For the text-containing cell, return its midpoint in [x, y] coordinate format. 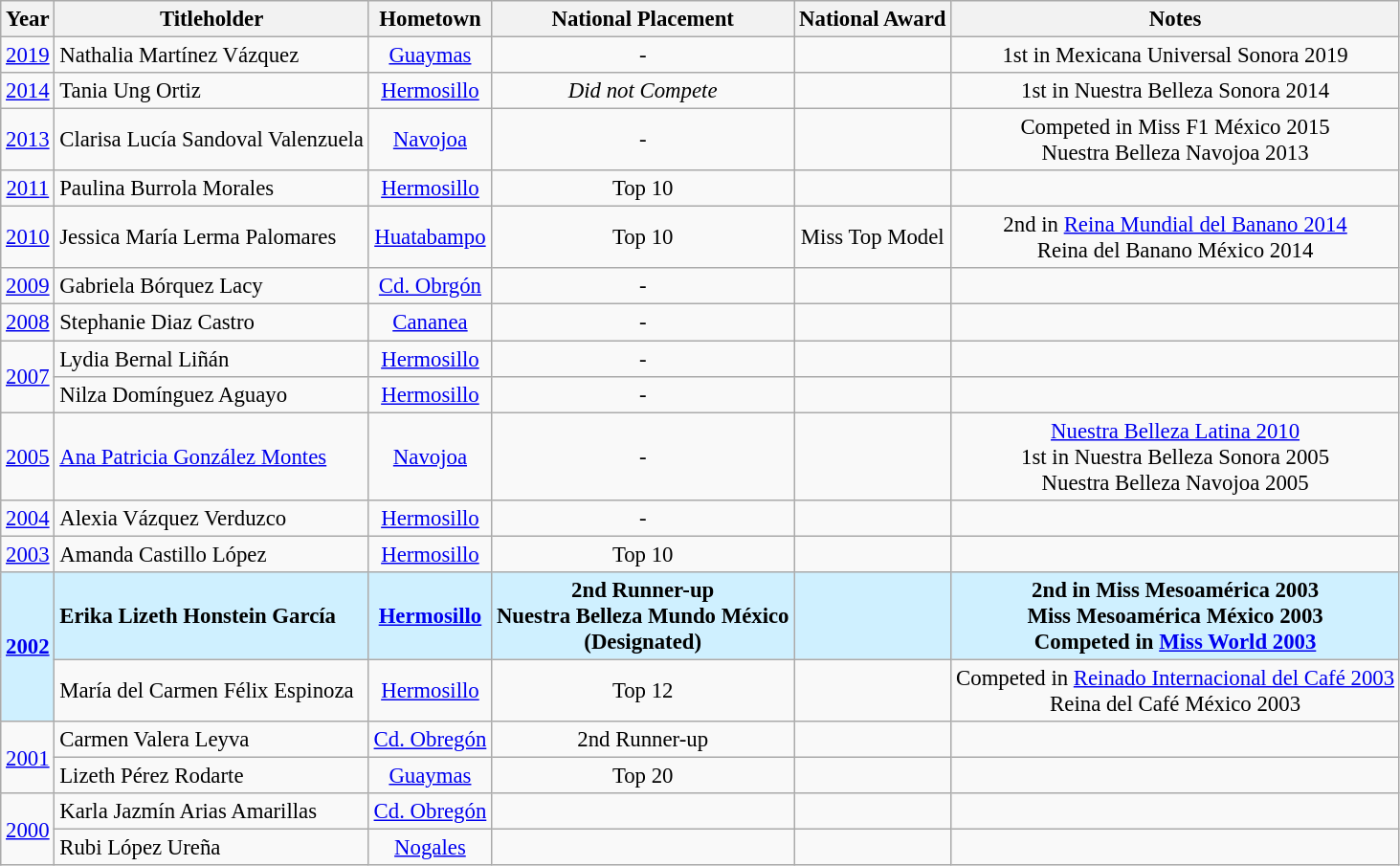
2007 [28, 377]
2002 [28, 647]
Hometown [430, 19]
Competed in Miss F1 México 2015Nuestra Belleza Navojoa 2013 [1175, 140]
Nathalia Martínez Vázquez [211, 56]
Nilza Domínguez Aguayo [211, 394]
Huatabampo [430, 237]
2nd in Miss Mesoamérica 2003Miss Mesoamérica México 2003Competed in Miss World 2003 [1175, 616]
National Placement [643, 19]
Notes [1175, 19]
Top 20 [643, 775]
2005 [28, 456]
Did not Compete [643, 91]
Top 12 [643, 691]
Rubi López Ureña [211, 848]
2nd Runner-up [643, 740]
2013 [28, 140]
María del Carmen Félix Espinoza [211, 691]
2nd in Reina Mundial del Banano 2014Reina del Banano México 2014 [1175, 237]
2011 [28, 189]
2003 [28, 554]
1st in Nuestra Belleza Sonora 2014 [1175, 91]
Competed in Reinado Internacional del Café 2003Reina del Café México 2003 [1175, 691]
Cd. Obrgón [430, 286]
1st in Mexicana Universal Sonora 2019 [1175, 56]
Clarisa Lucía Sandoval Valenzuela [211, 140]
Carmen Valera Leyva [211, 740]
Alexia Vázquez Verduzco [211, 518]
2000 [28, 829]
Paulina Burrola Morales [211, 189]
Titleholder [211, 19]
2008 [28, 322]
Year [28, 19]
Ana Patricia González Montes [211, 456]
2009 [28, 286]
Lizeth Pérez Rodarte [211, 775]
Cananea [430, 322]
Miss Top Model [873, 237]
2014 [28, 91]
Lydia Bernal Liñán [211, 359]
2019 [28, 56]
Gabriela Bórquez Lacy [211, 286]
Nuestra Belleza Latina 20101st in Nuestra Belleza Sonora 2005Nuestra Belleza Navojoa 2005 [1175, 456]
2001 [28, 758]
National Award [873, 19]
2010 [28, 237]
2004 [28, 518]
Karla Jazmín Arias Amarillas [211, 811]
Stephanie Diaz Castro [211, 322]
Tania Ung Ortiz [211, 91]
Jessica María Lerma Palomares [211, 237]
Amanda Castillo López [211, 554]
Erika Lizeth Honstein García [211, 616]
2nd Runner-upNuestra Belleza Mundo México(Designated) [643, 616]
Nogales [430, 848]
